For the text-containing cell, return its midpoint in (X, Y) coordinate format. 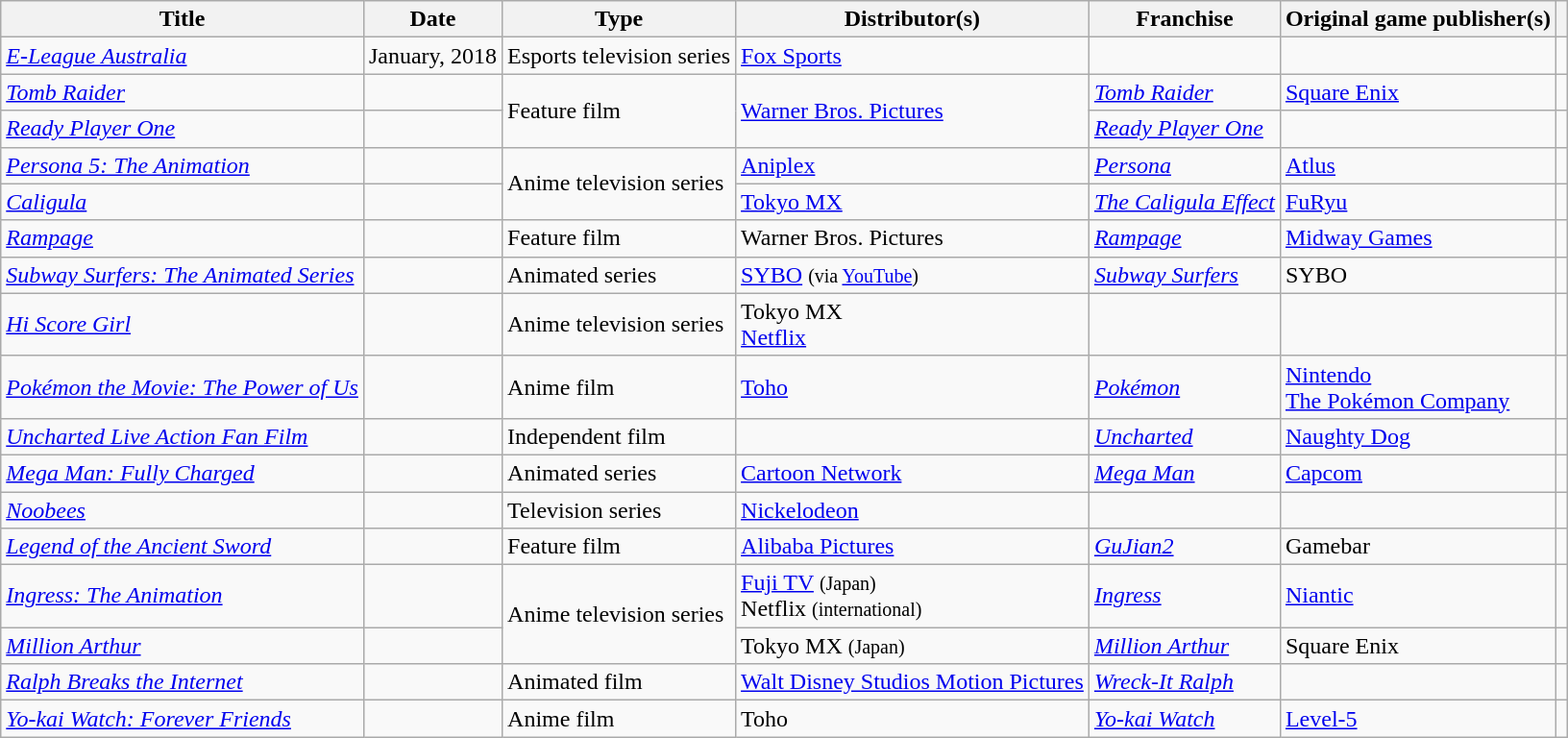
Original game publisher(s) (1418, 19)
Caligula (183, 202)
Tokyo MX (913, 202)
Naughty Dog (1418, 436)
Distributor(s) (913, 19)
Capcom (1418, 473)
Franchise (1184, 19)
Walt Disney Studios Motion Pictures (913, 682)
Hi Score Girl (183, 325)
Pokémon the Movie: The Power of Us (183, 386)
Atlus (1418, 165)
Aniplex (913, 165)
Ingress: The Animation (183, 596)
Television series (619, 510)
Midway Games (1418, 238)
Tokyo MX (Japan) (913, 646)
Alibaba Pictures (913, 547)
The Caligula Effect (1184, 202)
Subway Surfers: The Animated Series (183, 275)
Subway Surfers (1184, 275)
January, 2018 (432, 56)
Legend of the Ancient Sword (183, 547)
SYBO (via YouTube) (913, 275)
Yo-kai Watch: Forever Friends (183, 719)
FuRyu (1418, 202)
Cartoon Network (913, 473)
Nickelodeon (913, 510)
Mega Man (1184, 473)
Uncharted Live Action Fan Film (183, 436)
Gamebar (1418, 547)
Persona (1184, 165)
Animated film (619, 682)
Title (183, 19)
Level-5 (1418, 719)
Fuji TV (Japan)Netflix (international) (913, 596)
NintendoThe Pokémon Company (1418, 386)
Mega Man: Fully Charged (183, 473)
Noobees (183, 510)
Yo-kai Watch (1184, 719)
Fox Sports (913, 56)
Pokémon (1184, 386)
Wreck-It Ralph (1184, 682)
GuJian2 (1184, 547)
Uncharted (1184, 436)
Ingress (1184, 596)
Ralph Breaks the Internet (183, 682)
SYBO (1418, 275)
Esports television series (619, 56)
Tokyo MX Netflix (913, 325)
E-League Australia (183, 56)
Persona 5: The Animation (183, 165)
Type (619, 19)
Date (432, 19)
Niantic (1418, 596)
Independent film (619, 436)
